Search for the cell housing the specified text and yield its [x, y] center coordinate. 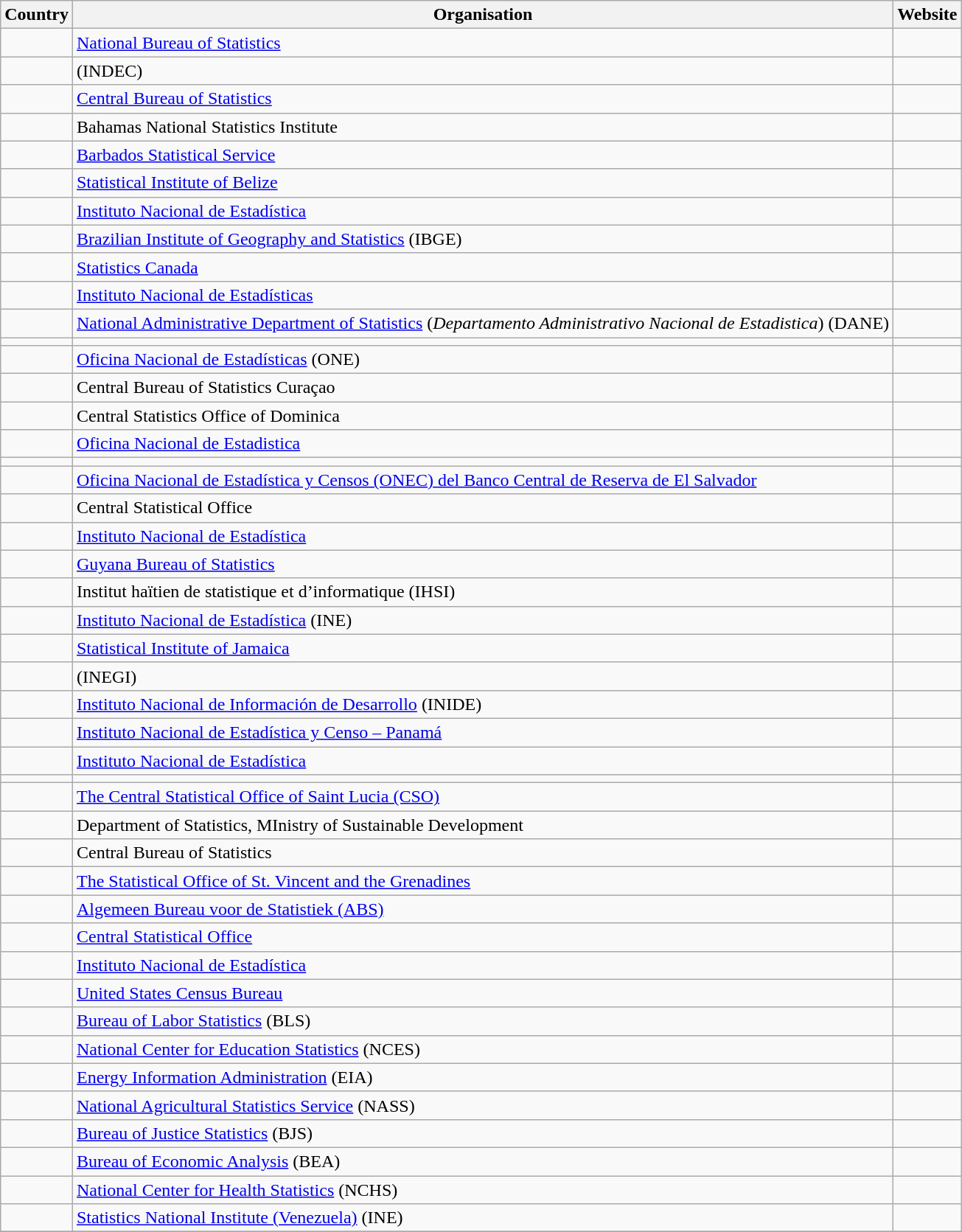
Bureau of Labor Statistics (BLS) [482, 1021]
The Statistical Office of St. Vincent and the Grenadines [482, 881]
Statistical Institute of Belize [482, 183]
Department of Statistics, MInistry of Sustainable Development [482, 825]
Bureau of Economic Analysis (BEA) [482, 1161]
Instituto Nacional de Estadísticas [482, 295]
Energy Information Administration (EIA) [482, 1077]
Bureau of Justice Statistics (BJS) [482, 1133]
National Bureau of Statistics [482, 43]
Brazilian Institute of Geography and Statistics (IBGE) [482, 239]
Website [927, 15]
Oficina Nacional de Estadísticas (ONE) [482, 360]
Oficina Nacional de Estadistica [482, 444]
(INDEC) [482, 71]
Algemeen Bureau voor de Statistiek (ABS) [482, 909]
National Agricultural Statistics Service (NASS) [482, 1105]
The Central Statistical Office of Saint Lucia (CSO) [482, 797]
Barbados Statistical Service [482, 155]
United States Census Bureau [482, 993]
Central Statistics Office of Dominica [482, 416]
National Administrative Department of Statistics (Departamento Administrativo Nacional de Estadistica) (DANE) [482, 323]
Central Bureau of Statistics Curaçao [482, 388]
Organisation [482, 15]
Country [37, 15]
(INEGI) [482, 676]
Guyana Bureau of Statistics [482, 564]
Bahamas National Statistics Institute [482, 127]
National Center for Health Statistics (NCHS) [482, 1189]
Instituto Nacional de Información de Desarrollo (INIDE) [482, 704]
Instituto Nacional de Estadística (INE) [482, 620]
Institut haïtien de statistique et d’informatique (IHSI) [482, 592]
Statistics National Institute (Venezuela) (INE) [482, 1218]
Oficina Nacional de Estadística y Censos (ONEC) del Banco Central de Reserva de El Salvador [482, 480]
Instituto Nacional de Estadística y Censo – Panamá [482, 732]
Statistics Canada [482, 267]
Statistical Institute of Jamaica [482, 648]
National Center for Education Statistics (NCES) [482, 1049]
